Pinpoint the cell where the given text exists, returning its [x, y] midpoint coordinate. 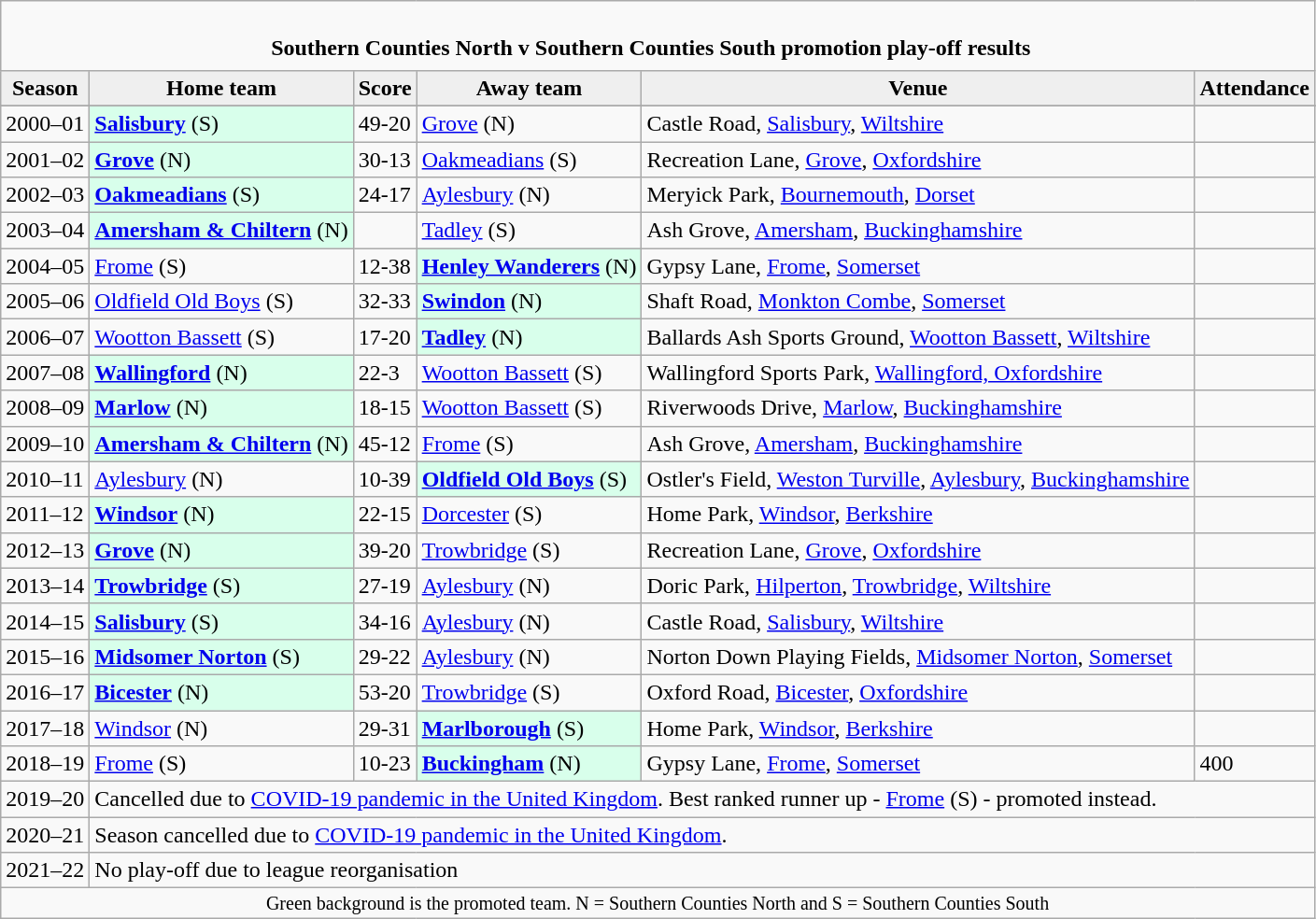
2013–14 [45, 586]
2007–08 [45, 373]
12-38 [385, 266]
2003–04 [45, 231]
2009–10 [45, 444]
10-23 [385, 764]
Dorcester (S) [529, 515]
2019–20 [45, 799]
2018–19 [45, 764]
Midsomer Norton (S) [221, 657]
2005–06 [45, 302]
Ostler's Field, Weston Turville, Aylesbury, Buckinghamshire [918, 479]
34-16 [385, 621]
39-20 [385, 550]
2000–01 [45, 123]
Doric Park, Hilperton, Trowbridge, Wiltshire [918, 586]
53-20 [385, 692]
2012–13 [45, 550]
Season cancelled due to COVID-19 pandemic in the United Kingdom. [702, 835]
32-33 [385, 302]
Ballards Ash Sports Ground, Wootton Bassett, Wiltshire [918, 337]
Cancelled due to COVID-19 pandemic in the United Kingdom. Best ranked runner up - Frome (S) - promoted instead. [702, 799]
Tadley (N) [529, 337]
2002–03 [45, 195]
Score [385, 88]
Attendance [1254, 88]
2011–12 [45, 515]
Marlow (N) [221, 408]
Bicester (N) [221, 692]
2014–15 [45, 621]
45-12 [385, 444]
2015–16 [45, 657]
2006–07 [45, 337]
2020–21 [45, 835]
30-13 [385, 160]
2017–18 [45, 728]
2010–11 [45, 479]
Wallingford (N) [221, 373]
29-31 [385, 728]
No play-off due to league reorganisation [702, 870]
Oxford Road, Bicester, Oxfordshire [918, 692]
Wallingford Sports Park, Wallingford, Oxfordshire [918, 373]
400 [1254, 764]
29-22 [385, 657]
24-17 [385, 195]
Swindon (N) [529, 302]
Riverwoods Drive, Marlow, Buckinghamshire [918, 408]
Marlborough (S) [529, 728]
18-15 [385, 408]
Norton Down Playing Fields, Midsomer Norton, Somerset [918, 657]
17-20 [385, 337]
Green background is the promoted team. N = Southern Counties North and S = Southern Counties South [658, 904]
Venue [918, 88]
22-3 [385, 373]
2021–22 [45, 870]
Home team [221, 88]
Tadley (S) [529, 231]
Meryick Park, Bournemouth, Dorset [918, 195]
27-19 [385, 586]
2008–09 [45, 408]
22-15 [385, 515]
10-39 [385, 479]
Season [45, 88]
Henley Wanderers (N) [529, 266]
49-20 [385, 123]
2004–05 [45, 266]
2001–02 [45, 160]
Away team [529, 88]
Shaft Road, Monkton Combe, Somerset [918, 302]
2016–17 [45, 692]
Buckingham (N) [529, 764]
